Scan for the cell matching the given text and deliver its (x, y) coordinate at center. 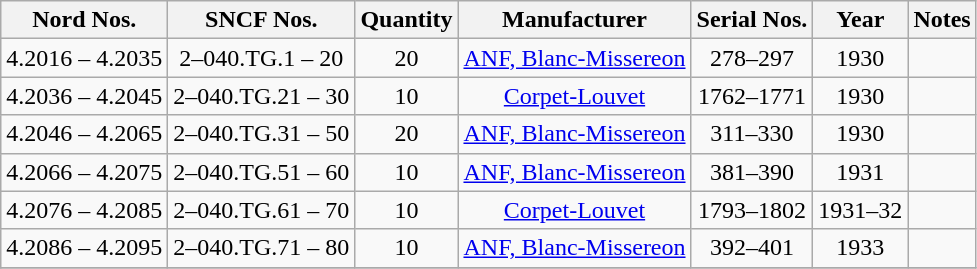
2–040.TG.71 – 80 (262, 248)
2–040.TG.21 – 30 (262, 96)
1931–32 (860, 210)
Quantity (406, 20)
Serial Nos. (752, 20)
2–040.TG.31 – 50 (262, 134)
4.2036 – 4.2045 (84, 96)
4.2046 – 4.2065 (84, 134)
4.2086 – 4.2095 (84, 248)
4.2066 – 4.2075 (84, 172)
Nord Nos. (84, 20)
392–401 (752, 248)
Year (860, 20)
1793–1802 (752, 210)
2–040.TG.51 – 60 (262, 172)
Notes (942, 20)
4.2016 – 4.2035 (84, 58)
1931 (860, 172)
311–330 (752, 134)
Manufacturer (574, 20)
278–297 (752, 58)
2–040.TG.1 – 20 (262, 58)
4.2076 – 4.2085 (84, 210)
2–040.TG.61 – 70 (262, 210)
1933 (860, 248)
381–390 (752, 172)
1762–1771 (752, 96)
SNCF Nos. (262, 20)
